Determine the (x, y) coordinate at the center of the cell enclosing the given text.  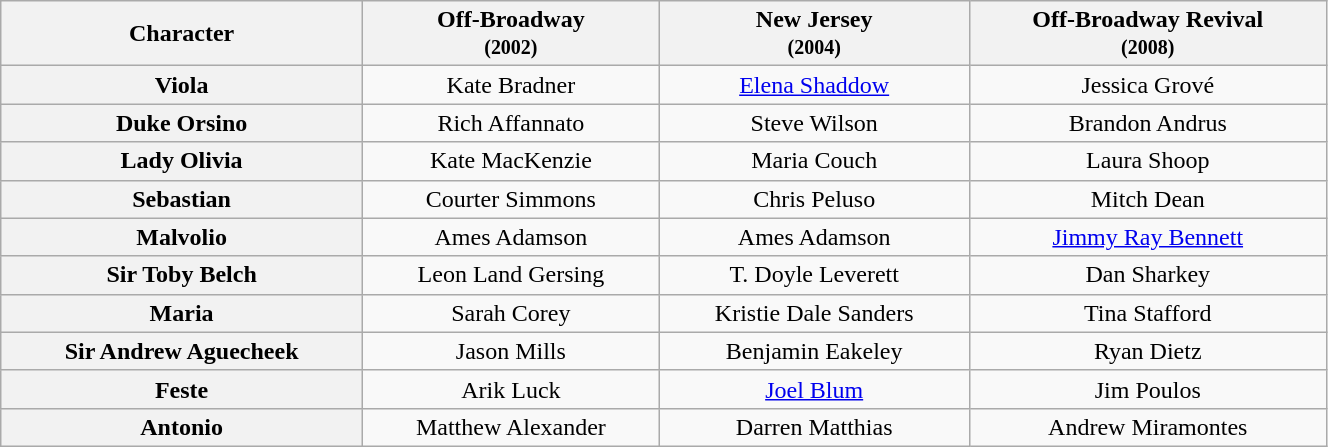
Dan Sharkey (1148, 275)
Maria Couch (814, 161)
Arik Luck (510, 389)
Joel Blum (814, 389)
Benjamin Eakeley (814, 351)
Steve Wilson (814, 123)
Character (182, 34)
Jessica Grové (1148, 85)
Sebastian (182, 199)
Sarah Corey (510, 313)
Chris Peluso (814, 199)
Kristie Dale Sanders (814, 313)
T. Doyle Leverett (814, 275)
Jim Poulos (1148, 389)
Lady Olivia (182, 161)
Sir Toby Belch (182, 275)
Maria (182, 313)
Matthew Alexander (510, 427)
Off-Broadway(2002) (510, 34)
Jimmy Ray Bennett (1148, 237)
Off-Broadway Revival(2008) (1148, 34)
Ryan Dietz (1148, 351)
Brandon Andrus (1148, 123)
Courter Simmons (510, 199)
Rich Affannato (510, 123)
Mitch Dean (1148, 199)
Andrew Miramontes (1148, 427)
Elena Shaddow (814, 85)
Laura Shoop (1148, 161)
Sir Andrew Aguecheek (182, 351)
Kate MacKenzie (510, 161)
Kate Bradner (510, 85)
Duke Orsino (182, 123)
Malvolio (182, 237)
New Jersey(2004) (814, 34)
Jason Mills (510, 351)
Leon Land Gersing (510, 275)
Darren Matthias (814, 427)
Antonio (182, 427)
Feste (182, 389)
Tina Stafford (1148, 313)
Viola (182, 85)
